From the cell containing the given text, extract its center point as [X, Y] coordinate. 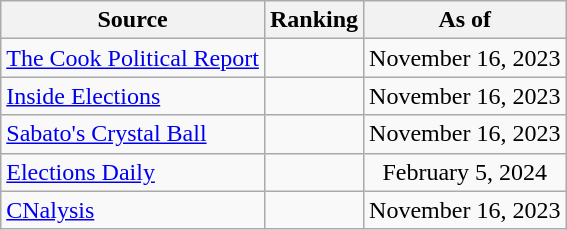
Inside Elections [133, 96]
As of [465, 20]
The Cook Political Report [133, 58]
CNalysis [133, 210]
February 5, 2024 [465, 172]
Elections Daily [133, 172]
Source [133, 20]
Ranking [314, 20]
Sabato's Crystal Ball [133, 134]
